Return the [X, Y] coordinate for the center point of the cell that contains the specified text.  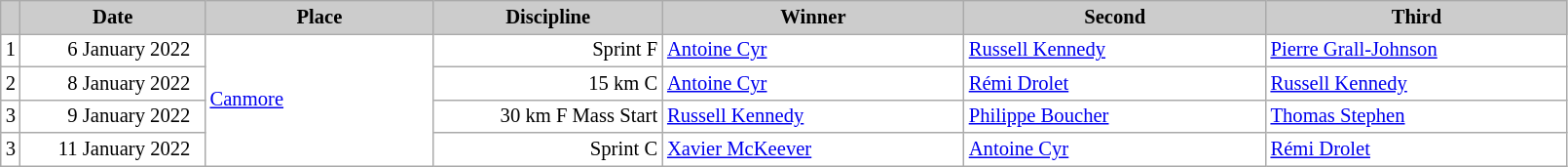
1 [11, 50]
8 January 2022 [113, 83]
6 January 2022 [113, 50]
Place [319, 17]
Winner [813, 17]
Second [1115, 17]
Third [1417, 17]
Sprint C [547, 149]
Canmore [319, 100]
Date [113, 17]
2 [11, 83]
Pierre Grall-Johnson [1417, 50]
Sprint F [547, 50]
Thomas Stephen [1417, 116]
Philippe Boucher [1115, 116]
9 January 2022 [113, 116]
11 January 2022 [113, 149]
Xavier McKeever [813, 149]
Discipline [547, 17]
30 km F Mass Start [547, 116]
15 km C [547, 83]
